Extract the (x, y) coordinate from the center of the cell holding the provided text.  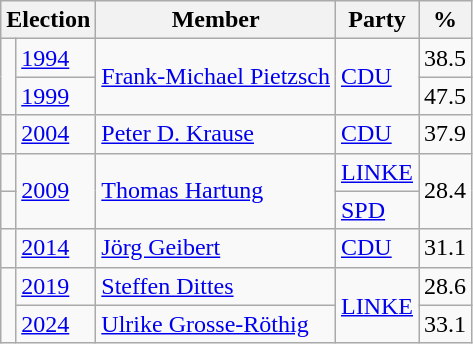
2004 (56, 134)
Jörg Geibert (216, 248)
37.9 (446, 134)
1994 (56, 58)
31.1 (446, 248)
2019 (56, 286)
SPD (376, 210)
2024 (56, 324)
Frank-Michael Pietzsch (216, 77)
% (446, 20)
Party (376, 20)
Thomas Hartung (216, 191)
Ulrike Grosse-Röthig (216, 324)
Steffen Dittes (216, 286)
Member (216, 20)
2014 (56, 248)
28.4 (446, 191)
Election (48, 20)
38.5 (446, 58)
47.5 (446, 96)
28.6 (446, 286)
1999 (56, 96)
Peter D. Krause (216, 134)
2009 (56, 191)
33.1 (446, 324)
